Determine the (x, y) coordinate at the center of the cell enclosing the given text.  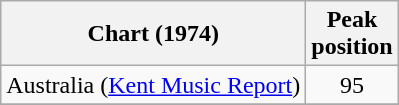
Peakposition (352, 34)
Australia (Kent Music Report) (154, 85)
Chart (1974) (154, 34)
95 (352, 85)
